Return the [X, Y] coordinate for the center point of the cell that contains the specified text.  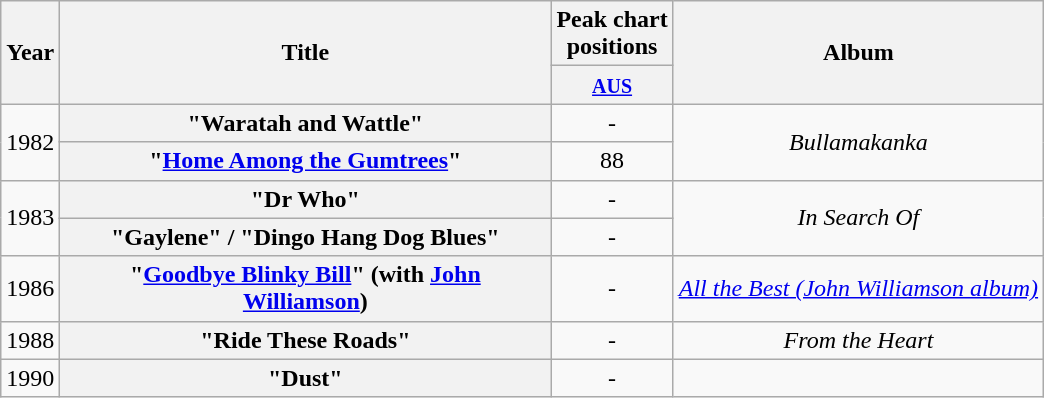
"Gaylene" / "Dingo Hang Dog Blues" [306, 237]
All the Best (John Williamson album) [858, 288]
AUS [612, 85]
"Waratah and Wattle" [306, 123]
88 [612, 161]
From the Heart [858, 340]
"Home Among the Gumtrees" [306, 161]
1990 [30, 378]
"Ride These Roads" [306, 340]
In Search Of [858, 218]
1986 [30, 288]
"Dr Who" [306, 199]
Bullamakanka [858, 142]
Peak chartpositions [612, 34]
1988 [30, 340]
"Dust" [306, 378]
Year [30, 52]
1982 [30, 142]
"Goodbye Blinky Bill" (with John Williamson) [306, 288]
Album [858, 52]
Title [306, 52]
1983 [30, 218]
